Pinpoint the cell where the given text exists, returning its [x, y] midpoint coordinate. 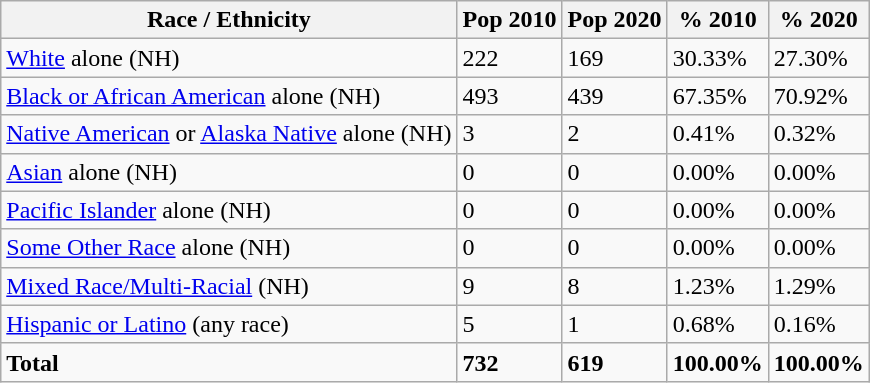
% 2010 [718, 20]
Native American or Alaska Native alone (NH) [229, 134]
Pop 2010 [510, 20]
White alone (NH) [229, 58]
1.23% [718, 286]
% 2020 [818, 20]
0.68% [718, 324]
0.16% [818, 324]
Race / Ethnicity [229, 20]
Total [229, 362]
222 [510, 58]
Black or African American alone (NH) [229, 96]
732 [510, 362]
Asian alone (NH) [229, 172]
27.30% [818, 58]
Hispanic or Latino (any race) [229, 324]
Pop 2020 [614, 20]
8 [614, 286]
619 [614, 362]
1 [614, 324]
9 [510, 286]
439 [614, 96]
3 [510, 134]
0.41% [718, 134]
Mixed Race/Multi-Racial (NH) [229, 286]
30.33% [718, 58]
5 [510, 324]
2 [614, 134]
Some Other Race alone (NH) [229, 248]
1.29% [818, 286]
493 [510, 96]
0.32% [818, 134]
67.35% [718, 96]
169 [614, 58]
70.92% [818, 96]
Pacific Islander alone (NH) [229, 210]
